Scan for the cell matching the given text and deliver its [x, y] coordinate at center. 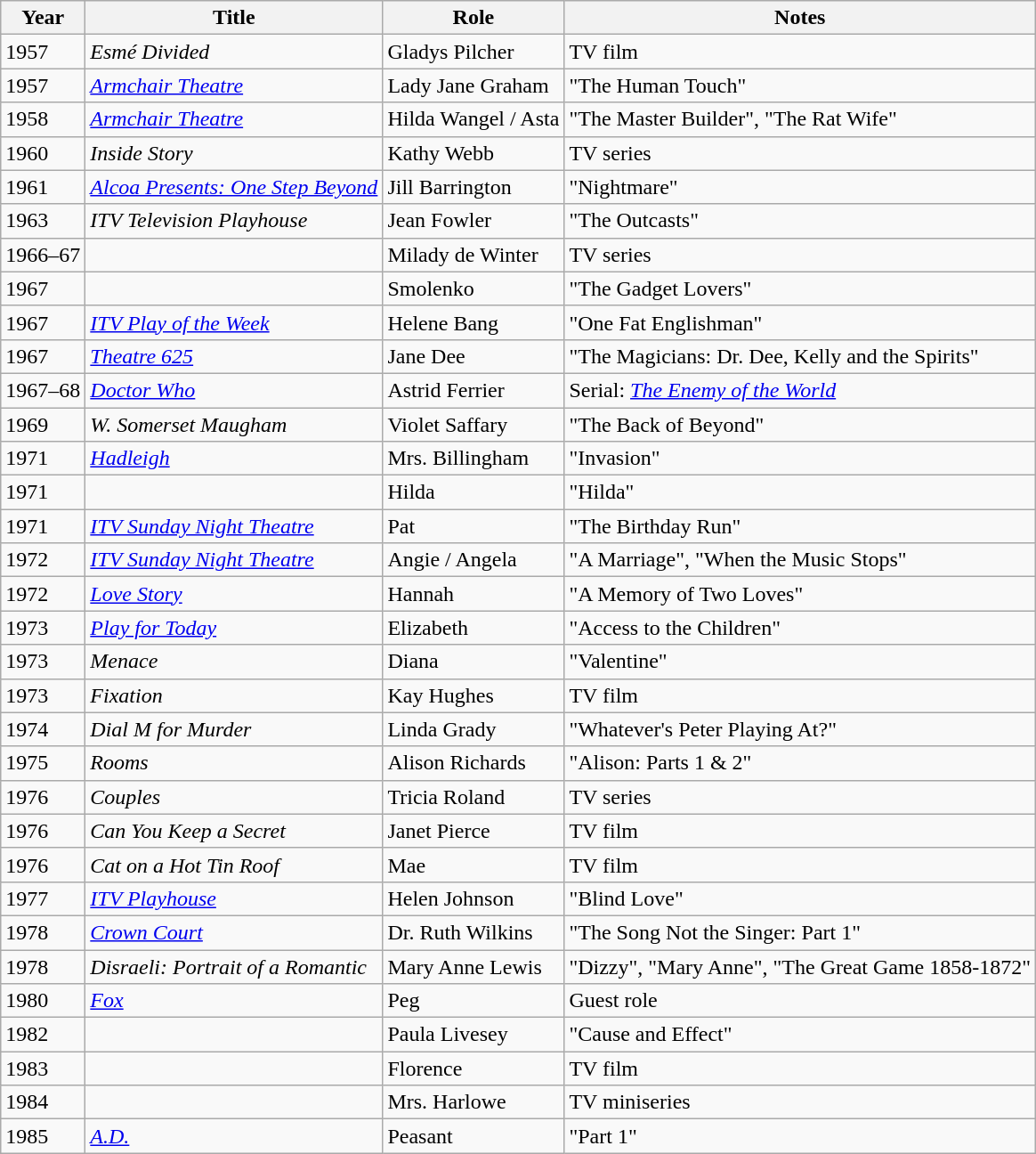
Year [43, 18]
1984 [43, 1102]
Diana [473, 662]
ITV Playhouse [234, 898]
TV miniseries [800, 1102]
Disraeli: Portrait of a Romantic [234, 966]
Love Story [234, 594]
Dr. Ruth Wilkins [473, 932]
"Hilda" [800, 492]
Helen Johnson [473, 898]
"A Marriage", "When the Music Stops" [800, 560]
Hadleigh [234, 459]
Doctor Who [234, 390]
"Valentine" [800, 662]
Milady de Winter [473, 255]
Tricia Roland [473, 797]
Serial: The Enemy of the World [800, 390]
Crown Court [234, 932]
"Invasion" [800, 459]
"Whatever's Peter Playing At?" [800, 729]
Kathy Webb [473, 153]
"The Back of Beyond" [800, 425]
Mary Anne Lewis [473, 966]
"Blind Love" [800, 898]
Couples [234, 797]
Hilda [473, 492]
"The Outcasts" [800, 221]
ITV Play of the Week [234, 322]
W. Somerset Maugham [234, 425]
Peasant [473, 1136]
Fixation [234, 695]
Notes [800, 18]
"The Human Touch" [800, 85]
Theatre 625 [234, 356]
Fox [234, 1001]
1967–68 [43, 390]
Esmé Divided [234, 52]
1983 [43, 1069]
Gladys Pilcher [473, 52]
"The Song Not the Singer: Part 1" [800, 932]
1961 [43, 187]
"Nightmare" [800, 187]
Pat [473, 526]
1975 [43, 763]
"The Gadget Lovers" [800, 288]
Astrid Ferrier [473, 390]
"One Fat Englishman" [800, 322]
Janet Pierce [473, 831]
Angie / Angela [473, 560]
1985 [43, 1136]
"The Birthday Run" [800, 526]
Hannah [473, 594]
Lady Jane Graham [473, 85]
A.D. [234, 1136]
Mae [473, 865]
1980 [43, 1001]
Title [234, 18]
Dial M for Murder [234, 729]
Alison Richards [473, 763]
"Access to the Children" [800, 628]
Peg [473, 1001]
Rooms [234, 763]
Hilda Wangel / Asta [473, 119]
"Part 1" [800, 1136]
"Cause and Effect" [800, 1035]
1969 [43, 425]
Can You Keep a Secret [234, 831]
Cat on a Hot Tin Roof [234, 865]
"The Master Builder", "The Rat Wife" [800, 119]
Paula Livesey [473, 1035]
1963 [43, 221]
1974 [43, 729]
Play for Today [234, 628]
Jill Barrington [473, 187]
Smolenko [473, 288]
Linda Grady [473, 729]
Guest role [800, 1001]
1977 [43, 898]
1966–67 [43, 255]
Helene Bang [473, 322]
"A Memory of Two Loves" [800, 594]
Jane Dee [473, 356]
Inside Story [234, 153]
Florence [473, 1069]
1960 [43, 153]
Elizabeth [473, 628]
1958 [43, 119]
Jean Fowler [473, 221]
ITV Television Playhouse [234, 221]
Menace [234, 662]
"Alison: Parts 1 & 2" [800, 763]
Kay Hughes [473, 695]
"The Magicians: Dr. Dee, Kelly and the Spirits" [800, 356]
Mrs. Harlowe [473, 1102]
Alcoa Presents: One Step Beyond [234, 187]
Violet Saffary [473, 425]
1982 [43, 1035]
Mrs. Billingham [473, 459]
"Dizzy", "Mary Anne", "The Great Game 1858-1872" [800, 966]
Role [473, 18]
